For the text-containing cell, return its midpoint in [X, Y] coordinate format. 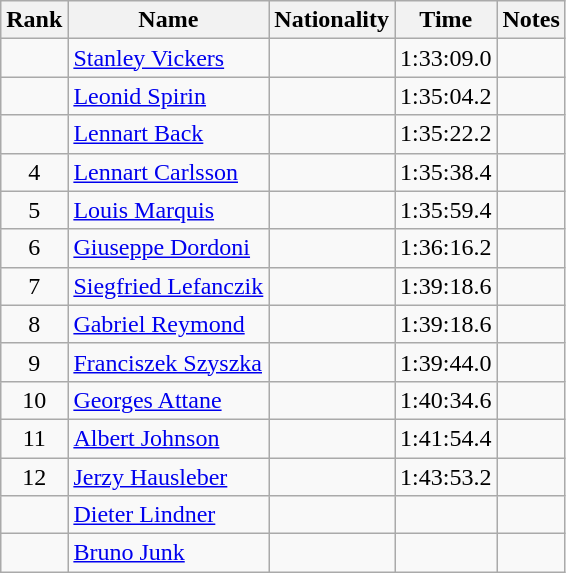
Giuseppe Dordoni [168, 248]
1:35:04.2 [446, 96]
Time [446, 20]
6 [34, 248]
Name [168, 20]
12 [34, 477]
Bruno Junk [168, 553]
Gabriel Reymond [168, 324]
1:43:53.2 [446, 477]
1:36:16.2 [446, 248]
Nationality [332, 20]
Franciszek Szyszka [168, 362]
5 [34, 210]
8 [34, 324]
1:35:38.4 [446, 172]
1:35:59.4 [446, 210]
4 [34, 172]
Lennart Carlsson [168, 172]
10 [34, 400]
Notes [531, 20]
1:40:34.6 [446, 400]
Siegfried Lefanczik [168, 286]
Jerzy Hausleber [168, 477]
Lennart Back [168, 134]
Georges Attane [168, 400]
1:39:44.0 [446, 362]
9 [34, 362]
7 [34, 286]
Stanley Vickers [168, 58]
Albert Johnson [168, 438]
1:41:54.4 [446, 438]
Leonid Spirin [168, 96]
1:33:09.0 [446, 58]
Louis Marquis [168, 210]
Dieter Lindner [168, 515]
11 [34, 438]
1:35:22.2 [446, 134]
Rank [34, 20]
